Find where the given text appears and provide that cell's center as (x, y) coordinate. 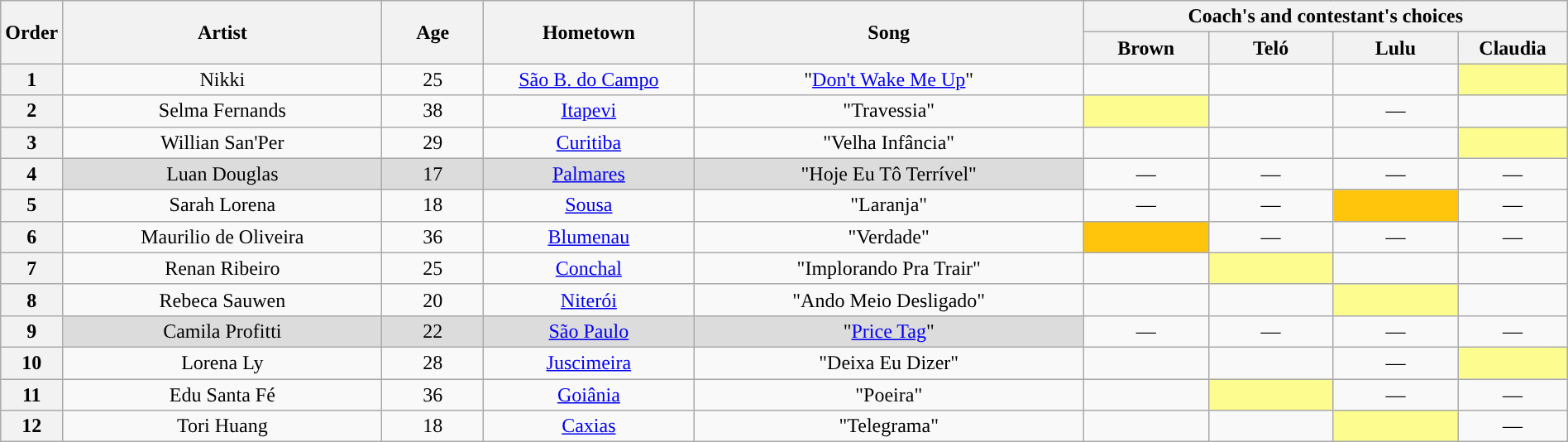
São B. do Campo (589, 79)
5 (31, 205)
Lulu (1396, 48)
"Laranja" (888, 205)
Willian San'Per (222, 142)
Itapevi (589, 111)
Hometown (589, 32)
Juscimeira (589, 363)
"Telegrama" (888, 426)
12 (31, 426)
"Deixa Eu Dizer" (888, 363)
Teló (1270, 48)
São Paulo (589, 331)
Brown (1146, 48)
22 (433, 331)
Coach's and contestant's choices (1325, 17)
Tori Huang (222, 426)
Sousa (589, 205)
Order (31, 32)
Edu Santa Fé (222, 395)
Palmares (589, 174)
"Price Tag" (888, 331)
10 (31, 363)
1 (31, 79)
Luan Douglas (222, 174)
Caxias (589, 426)
Claudia (1513, 48)
38 (433, 111)
6 (31, 237)
Nikki (222, 79)
Niterói (589, 300)
28 (433, 363)
4 (31, 174)
Sarah Lorena (222, 205)
Song (888, 32)
Renan Ribeiro (222, 268)
"Don't Wake Me Up" (888, 79)
20 (433, 300)
3 (31, 142)
29 (433, 142)
Blumenau (589, 237)
"Travessia" (888, 111)
17 (433, 174)
7 (31, 268)
Selma Fernands (222, 111)
11 (31, 395)
Artist (222, 32)
"Ando Meio Desligado" (888, 300)
Curitiba (589, 142)
9 (31, 331)
8 (31, 300)
Conchal (589, 268)
2 (31, 111)
Rebeca Sauwen (222, 300)
"Poeira" (888, 395)
Goiânia (589, 395)
"Velha Infância" (888, 142)
Lorena Ly (222, 363)
Maurilio de Oliveira (222, 237)
"Implorando Pra Trair" (888, 268)
"Hoje Eu Tô Terrível" (888, 174)
Camila Profitti (222, 331)
"Verdade" (888, 237)
Age (433, 32)
